Output the [X, Y] coordinate of the center of the cell containing the given text.  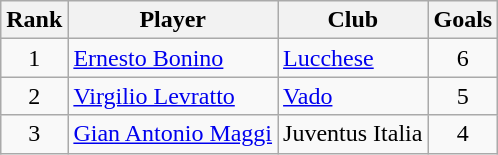
Goals [463, 20]
5 [463, 96]
Ernesto Bonino [173, 58]
3 [34, 134]
Gian Antonio Maggi [173, 134]
2 [34, 96]
Lucchese [353, 58]
Rank [34, 20]
Virgilio Levratto [173, 96]
1 [34, 58]
6 [463, 58]
Club [353, 20]
Juventus Italia [353, 134]
4 [463, 134]
Player [173, 20]
Vado [353, 96]
